Identify which cell holds the provided text, then report its (X, Y) central coordinate. 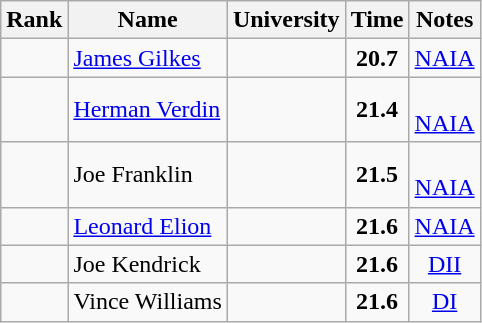
Joe Franklin (148, 174)
DII (444, 264)
Time (377, 20)
Herman Verdin (148, 110)
20.7 (377, 58)
DI (444, 302)
21.5 (377, 174)
Notes (444, 20)
Vince Williams (148, 302)
Joe Kendrick (148, 264)
Rank (34, 20)
University (286, 20)
James Gilkes (148, 58)
21.4 (377, 110)
Leonard Elion (148, 226)
Name (148, 20)
